Extract the [x, y] coordinate from the center of the cell holding the provided text.  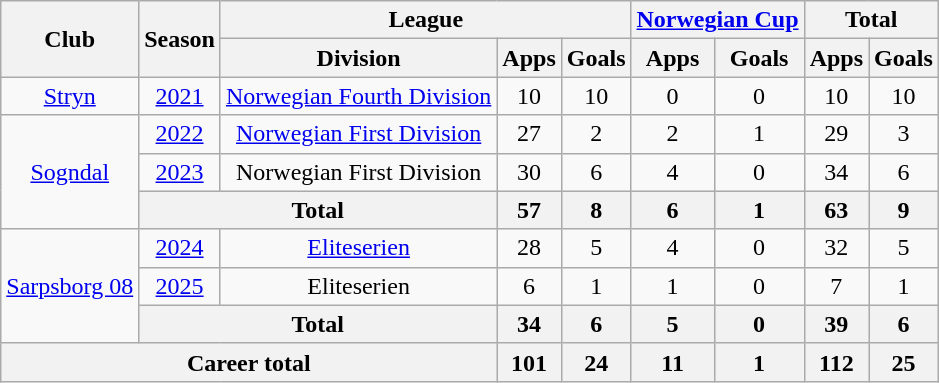
Sarpsborg 08 [70, 286]
Career total [249, 362]
Stryn [70, 96]
28 [529, 248]
3 [904, 134]
2025 [180, 286]
30 [529, 172]
7 [836, 286]
57 [529, 210]
9 [904, 210]
11 [672, 362]
League [426, 20]
63 [836, 210]
112 [836, 362]
2023 [180, 172]
Sogndal [70, 172]
29 [836, 134]
25 [904, 362]
24 [596, 362]
32 [836, 248]
2024 [180, 248]
8 [596, 210]
39 [836, 324]
101 [529, 362]
Norwegian Cup [718, 20]
Club [70, 39]
2021 [180, 96]
27 [529, 134]
Division [358, 58]
Norwegian Fourth Division [358, 96]
Season [180, 39]
2022 [180, 134]
